Detect which cell encompasses the target text, then output its [x, y] center coordinate. 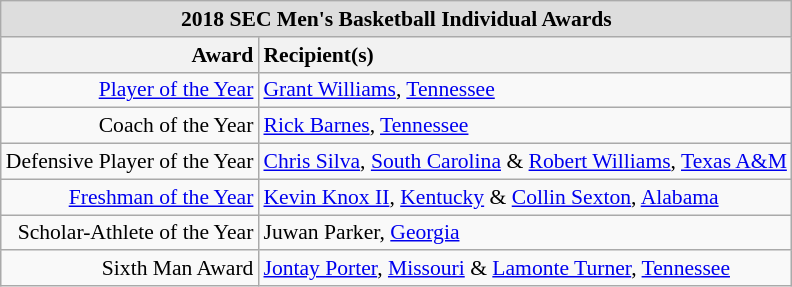
2018 SEC Men's Basketball Individual Awards [396, 19]
Defensive Player of the Year [130, 162]
Rick Barnes, Tennessee [524, 126]
Coach of the Year [130, 126]
Kevin Knox II, Kentucky & Collin Sexton, Alabama [524, 197]
Player of the Year [130, 90]
Recipient(s) [524, 55]
Juwan Parker, Georgia [524, 233]
Freshman of the Year [130, 197]
Sixth Man Award [130, 269]
Grant Williams, Tennessee [524, 90]
Scholar-Athlete of the Year [130, 233]
Chris Silva, South Carolina & Robert Williams, Texas A&M [524, 162]
Award [130, 55]
Jontay Porter, Missouri & Lamonte Turner, Tennessee [524, 269]
